Search for the cell housing the specified text and yield its (x, y) center coordinate. 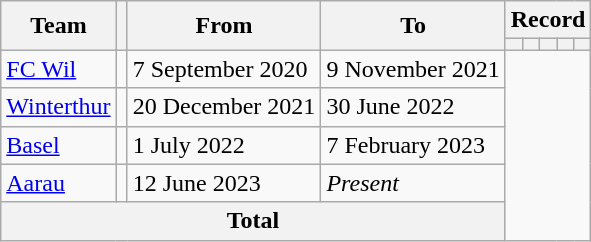
Winterthur (58, 107)
Team (58, 26)
From (224, 26)
Record (548, 20)
Aarau (58, 183)
FC Wil (58, 69)
30 June 2022 (413, 107)
1 July 2022 (224, 145)
20 December 2021 (224, 107)
Basel (58, 145)
Total (253, 221)
12 June 2023 (224, 183)
7 February 2023 (413, 145)
Present (413, 183)
To (413, 26)
9 November 2021 (413, 69)
7 September 2020 (224, 69)
